Scan for the cell matching the given text and deliver its (X, Y) coordinate at center. 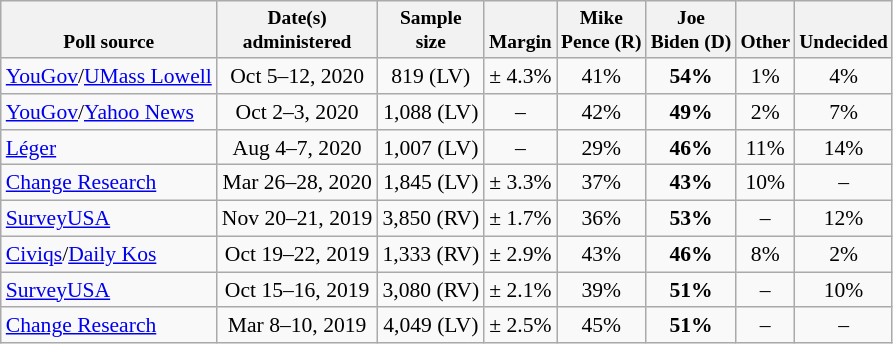
1,333 (RV) (430, 254)
Undecided (844, 30)
41% (601, 76)
1,007 (LV) (430, 148)
1% (766, 76)
42% (601, 112)
± 4.3% (520, 76)
53% (691, 219)
3,080 (RV) (430, 290)
± 1.7% (520, 219)
39% (601, 290)
49% (691, 112)
Margin (520, 30)
Samplesize (430, 30)
± 2.5% (520, 326)
Mar 26–28, 2020 (298, 183)
8% (766, 254)
12% (844, 219)
YouGov/UMass Lowell (109, 76)
Oct 19–22, 2019 (298, 254)
1,088 (LV) (430, 112)
3,850 (RV) (430, 219)
Civiqs/Daily Kos (109, 254)
± 2.9% (520, 254)
Nov 20–21, 2019 (298, 219)
7% (844, 112)
1,845 (LV) (430, 183)
± 2.1% (520, 290)
4% (844, 76)
Oct 2–3, 2020 (298, 112)
Aug 4–7, 2020 (298, 148)
819 (LV) (430, 76)
± 3.3% (520, 183)
Poll source (109, 30)
45% (601, 326)
Oct 5–12, 2020 (298, 76)
29% (601, 148)
Mar 8–10, 2019 (298, 326)
MikePence (R) (601, 30)
YouGov/Yahoo News (109, 112)
Oct 15–16, 2019 (298, 290)
37% (601, 183)
Date(s)administered (298, 30)
54% (691, 76)
Other (766, 30)
36% (601, 219)
Léger (109, 148)
11% (766, 148)
JoeBiden (D) (691, 30)
4,049 (LV) (430, 326)
14% (844, 148)
